Scan for the cell matching the given text and deliver its [X, Y] coordinate at center. 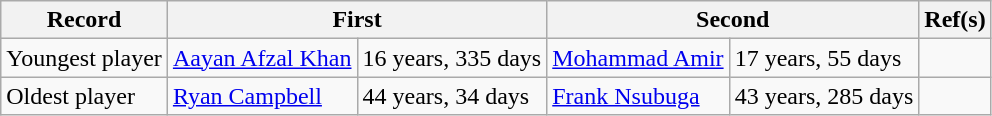
Oldest player [84, 96]
43 years, 285 days [824, 96]
Ryan Campbell [262, 96]
16 years, 335 days [452, 58]
Second [733, 20]
Record [84, 20]
Frank Nsubuga [638, 96]
First [356, 20]
Mohammad Amir [638, 58]
Ref(s) [955, 20]
44 years, 34 days [452, 96]
Youngest player [84, 58]
17 years, 55 days [824, 58]
Aayan Afzal Khan [262, 58]
